Return the (X, Y) coordinate for the center point of the cell that contains the specified text.  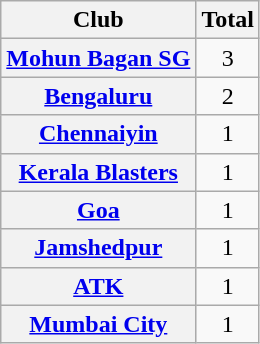
2 (228, 96)
Mumbai City (98, 324)
Goa (98, 210)
Club (98, 20)
3 (228, 58)
ATK (98, 286)
Jamshedpur (98, 248)
Chennaiyin (98, 134)
Mohun Bagan SG (98, 58)
Total (228, 20)
Bengaluru (98, 96)
Kerala Blasters (98, 172)
